From the cell containing the given text, extract its center point as (X, Y) coordinate. 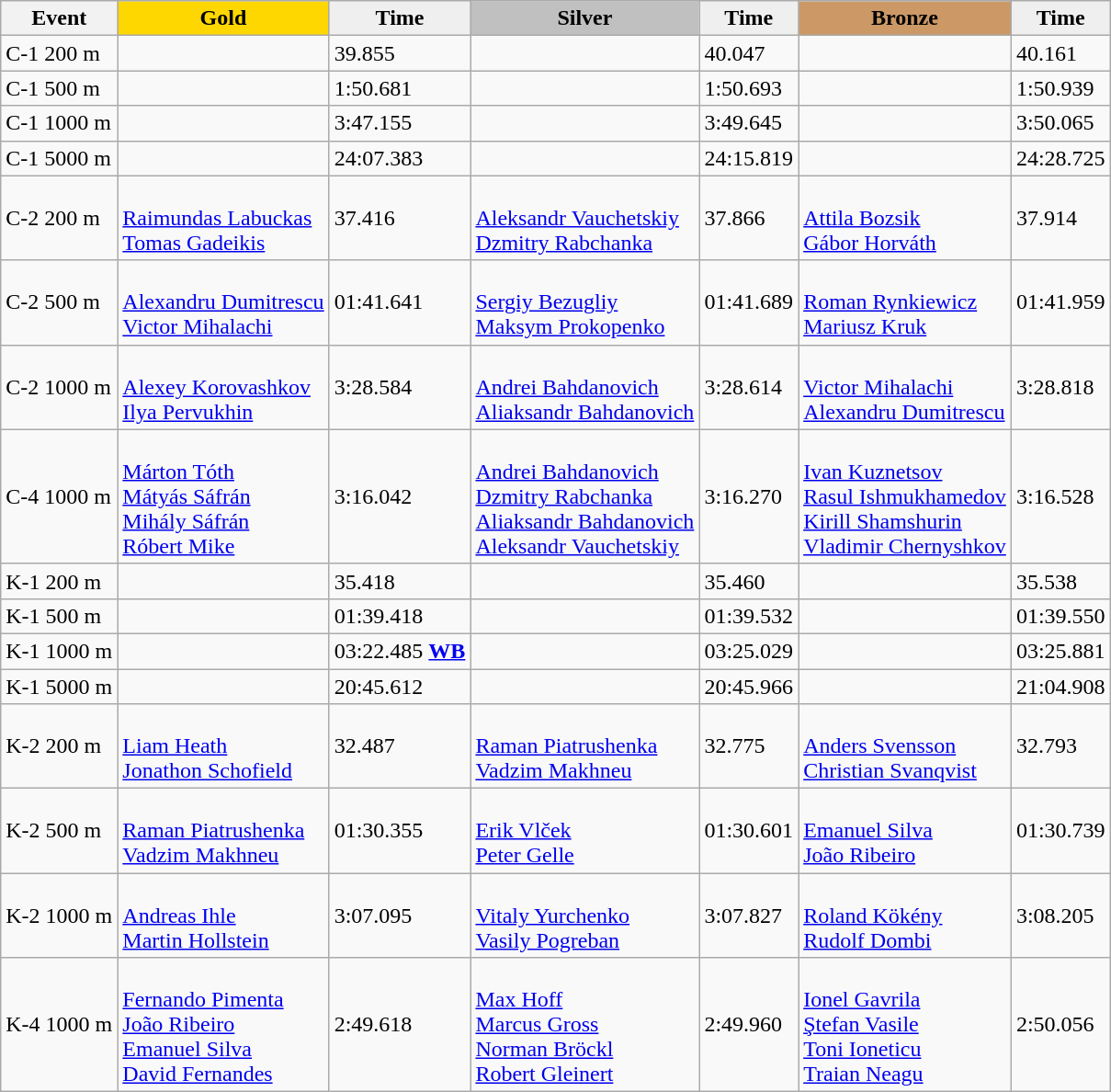
20:45.612 (400, 687)
C-4 1000 m (59, 496)
01:30.601 (749, 831)
03:25.029 (749, 651)
Max HoffMarcus GrossNorman BröcklRobert Gleinert (584, 1025)
C-2 200 m (59, 218)
3:08.205 (1060, 916)
Emanuel SilvaJoão Ribeiro (905, 831)
C-2 500 m (59, 302)
1:50.693 (749, 88)
Aleksandr VauchetskiyDzmitry Rabchanka (584, 218)
1:50.681 (400, 88)
K-2 1000 m (59, 916)
3:28.614 (749, 387)
Event (59, 18)
C-1 500 m (59, 88)
2:49.960 (749, 1025)
40.161 (1060, 53)
32.793 (1060, 746)
C-2 1000 m (59, 387)
Erik VlčekPeter Gelle (584, 831)
Andrei BahdanovichDzmitry RabchankaAliaksandr BahdanovichAleksandr Vauchetskiy (584, 496)
3:49.645 (749, 123)
Liam HeathJonathon Schofield (223, 746)
Roman RynkiewiczMariusz Kruk (905, 302)
1:50.939 (1060, 88)
3:16.528 (1060, 496)
35.460 (749, 581)
Vitaly YurchenkoVasily Pogreban (584, 916)
01:39.418 (400, 616)
3:16.270 (749, 496)
32.487 (400, 746)
Anders SvenssonChristian Svanqvist (905, 746)
35.418 (400, 581)
3:07.095 (400, 916)
3:07.827 (749, 916)
20:45.966 (749, 687)
01:39.550 (1060, 616)
Roland KökényRudolf Dombi (905, 916)
Márton TóthMátyás SáfránMihály SáfránRóbert Mike (223, 496)
Andrei BahdanovichAliaksandr Bahdanovich (584, 387)
01:41.689 (749, 302)
K-2 500 m (59, 831)
03:25.881 (1060, 651)
37.866 (749, 218)
3:28.818 (1060, 387)
32.775 (749, 746)
3:47.155 (400, 123)
01:39.532 (749, 616)
Silver (584, 18)
01:41.641 (400, 302)
24:15.819 (749, 158)
K-1 200 m (59, 581)
K-1 500 m (59, 616)
Alexandru DumitrescuVictor Mihalachi (223, 302)
3:16.042 (400, 496)
37.416 (400, 218)
03:22.485 WB (400, 651)
Sergiy BezugliyMaksym Prokopenko (584, 302)
K-1 1000 m (59, 651)
Gold (223, 18)
2:50.056 (1060, 1025)
37.914 (1060, 218)
01:30.355 (400, 831)
Bronze (905, 18)
3:50.065 (1060, 123)
40.047 (749, 53)
Raimundas LabuckasTomas Gadeikis (223, 218)
Andreas IhleMartin Hollstein (223, 916)
K-2 200 m (59, 746)
01:41.959 (1060, 302)
24:07.383 (400, 158)
K-1 5000 m (59, 687)
01:30.739 (1060, 831)
K-4 1000 m (59, 1025)
C-1 1000 m (59, 123)
Ivan KuznetsovRasul IshmukhamedovKirill ShamshurinVladimir Chernyshkov (905, 496)
C-1 200 m (59, 53)
Attila BozsikGábor Horváth (905, 218)
2:49.618 (400, 1025)
Victor MihalachiAlexandru Dumitrescu (905, 387)
35.538 (1060, 581)
39.855 (400, 53)
24:28.725 (1060, 158)
3:28.584 (400, 387)
C-1 5000 m (59, 158)
21:04.908 (1060, 687)
Ionel GavrilaŞtefan VasileToni IoneticuTraian Neagu (905, 1025)
Fernando PimentaJoão RibeiroEmanuel SilvaDavid Fernandes (223, 1025)
Alexey KorovashkovIlya Pervukhin (223, 387)
